Pinpoint the cell where the given text exists, returning its (X, Y) midpoint coordinate. 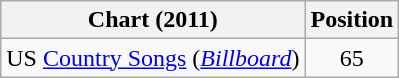
US Country Songs (Billboard) (153, 58)
Position (352, 20)
Chart (2011) (153, 20)
65 (352, 58)
